Determine the (X, Y) coordinate at the center of the cell enclosing the given text.  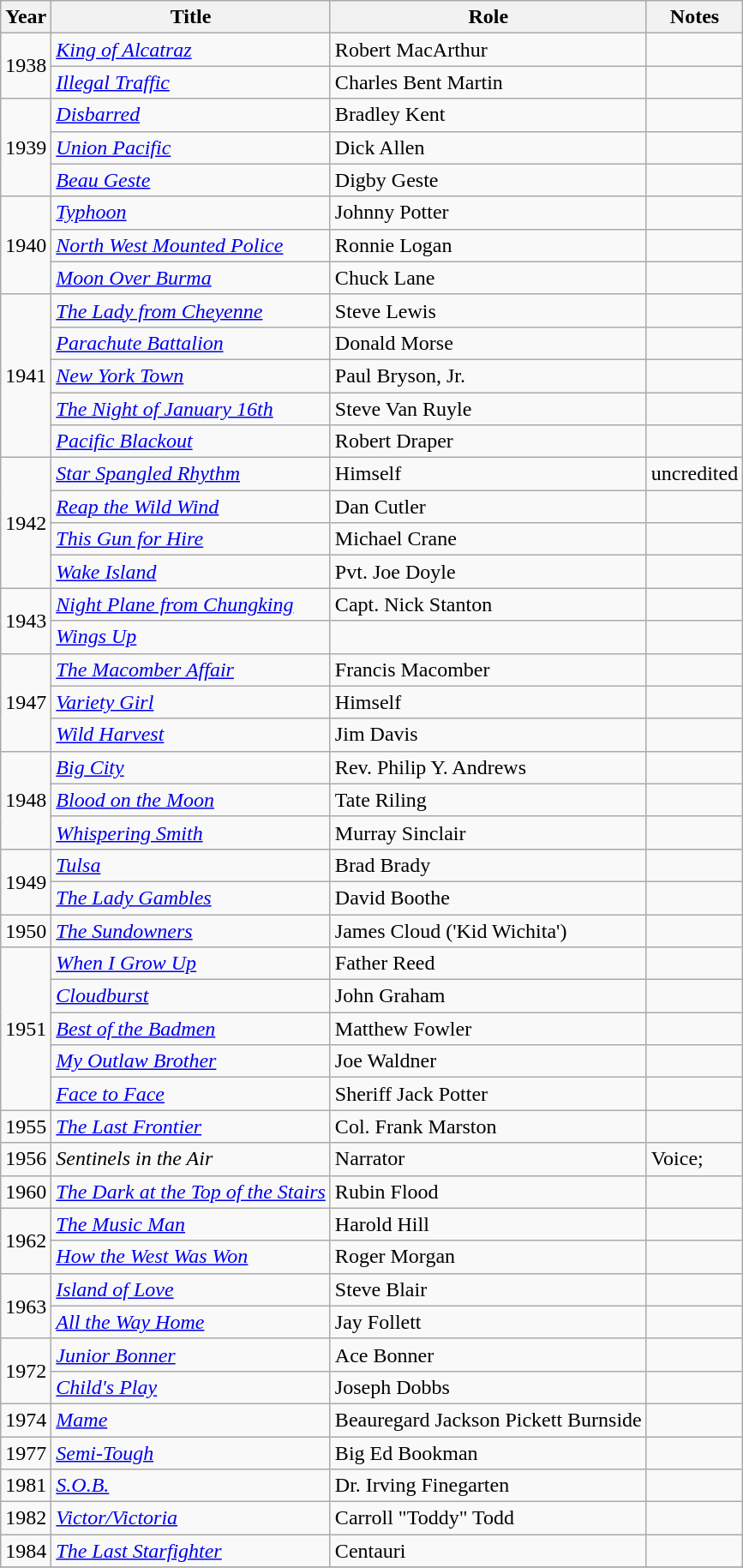
Night Plane from Chungking (191, 604)
Rubin Flood (488, 1192)
Dan Cutler (488, 507)
Chuck Lane (488, 278)
1972 (26, 1371)
Blood on the Moon (191, 800)
How the West Was Won (191, 1257)
1951 (26, 1029)
Tulsa (191, 865)
Centauri (488, 1551)
Rev. Philip Y. Andrews (488, 767)
1960 (26, 1192)
King of Alcatraz (191, 50)
Wild Harvest (191, 735)
Digby Geste (488, 180)
1948 (26, 800)
1963 (26, 1306)
Charles Bent Martin (488, 82)
1942 (26, 523)
Sentinels in the Air (191, 1159)
Star Spangled Rhythm (191, 474)
1950 (26, 930)
Joseph Dobbs (488, 1387)
The Lady Gambles (191, 898)
Roger Morgan (488, 1257)
Dick Allen (488, 147)
1941 (26, 375)
1943 (26, 621)
Robert Draper (488, 442)
Pvt. Joe Doyle (488, 572)
1962 (26, 1241)
Pacific Blackout (191, 442)
1981 (26, 1486)
New York Town (191, 375)
Murray Sinclair (488, 832)
The Dark at the Top of the Stairs (191, 1192)
Wake Island (191, 572)
Best of the Badmen (191, 1029)
James Cloud ('Kid Wichita') (488, 930)
Child's Play (191, 1387)
Carroll "Toddy" Todd (488, 1518)
Robert MacArthur (488, 50)
Cloudburst (191, 996)
Notes (694, 17)
1939 (26, 147)
Reap the Wild Wind (191, 507)
Voice; (694, 1159)
Mame (191, 1420)
The Sundowners (191, 930)
Victor/Victoria (191, 1518)
Wings Up (191, 637)
This Gun for Hire (191, 539)
Steve Blair (488, 1289)
John Graham (488, 996)
Union Pacific (191, 147)
David Boothe (488, 898)
1956 (26, 1159)
Johnny Potter (488, 213)
Big City (191, 767)
Francis Macomber (488, 670)
Junior Bonner (191, 1355)
Whispering Smith (191, 832)
Joe Waldner (488, 1061)
The Last Starfighter (191, 1551)
Sheriff Jack Potter (488, 1094)
Beau Geste (191, 180)
When I Grow Up (191, 964)
Steve Van Ruyle (488, 409)
Island of Love (191, 1289)
Harold Hill (488, 1224)
Face to Face (191, 1094)
The Last Frontier (191, 1126)
Jay Follett (488, 1322)
Title (191, 17)
Role (488, 17)
The Night of January 16th (191, 409)
1977 (26, 1453)
North West Mounted Police (191, 245)
Disbarred (191, 115)
1955 (26, 1126)
The Music Man (191, 1224)
Moon Over Burma (191, 278)
S.O.B. (191, 1486)
1949 (26, 881)
Col. Frank Marston (488, 1126)
Semi-Tough (191, 1453)
Ace Bonner (488, 1355)
Bradley Kent (488, 115)
Typhoon (191, 213)
The Macomber Affair (191, 670)
Jim Davis (488, 735)
Beauregard Jackson Pickett Burnside (488, 1420)
1984 (26, 1551)
uncredited (694, 474)
Narrator (488, 1159)
Paul Bryson, Jr. (488, 375)
1938 (26, 66)
Dr. Irving Finegarten (488, 1486)
Matthew Fowler (488, 1029)
Father Reed (488, 964)
1947 (26, 702)
1974 (26, 1420)
My Outlaw Brother (191, 1061)
1982 (26, 1518)
Michael Crane (488, 539)
Big Ed Bookman (488, 1453)
Parachute Battalion (191, 343)
Variety Girl (191, 702)
The Lady from Cheyenne (191, 310)
Brad Brady (488, 865)
1940 (26, 245)
Steve Lewis (488, 310)
Illegal Traffic (191, 82)
Ronnie Logan (488, 245)
All the Way Home (191, 1322)
Capt. Nick Stanton (488, 604)
Donald Morse (488, 343)
Tate Riling (488, 800)
Year (26, 17)
